For the text-containing cell, return its midpoint in (X, Y) coordinate format. 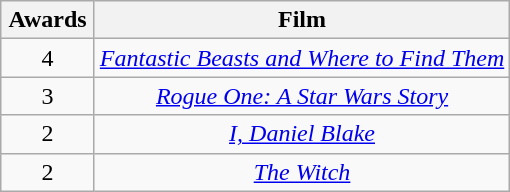
Fantastic Beasts and Where to Find Them (302, 58)
4 (48, 58)
Rogue One: A Star Wars Story (302, 96)
I, Daniel Blake (302, 134)
The Witch (302, 172)
Awards (48, 20)
3 (48, 96)
Film (302, 20)
